Detect which cell encompasses the target text, then output its [x, y] center coordinate. 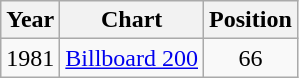
1981 [30, 58]
Year [30, 20]
Position [251, 20]
Billboard 200 [132, 58]
66 [251, 58]
Chart [132, 20]
